Detect which cell encompasses the target text, then output its (x, y) center coordinate. 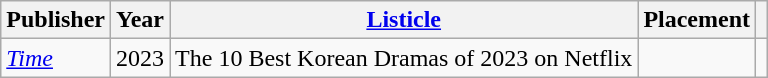
Listicle (404, 20)
Placement (697, 20)
Year (140, 20)
Time (56, 58)
2023 (140, 58)
The 10 Best Korean Dramas of 2023 on Netflix (404, 58)
Publisher (56, 20)
